For the text-containing cell, return its midpoint in (X, Y) coordinate format. 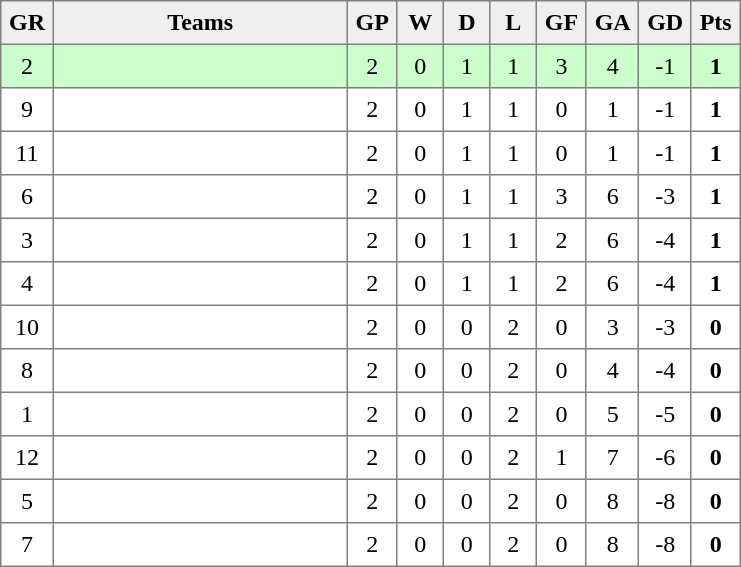
-6 (665, 458)
Teams (200, 23)
10 (27, 327)
D (467, 23)
11 (27, 153)
GP (372, 23)
Pts (715, 23)
12 (27, 458)
GR (27, 23)
9 (27, 110)
W (420, 23)
-5 (665, 414)
L (513, 23)
GD (665, 23)
GF (562, 23)
GA (612, 23)
